Determine the [X, Y] coordinate at the center of the cell enclosing the given text.  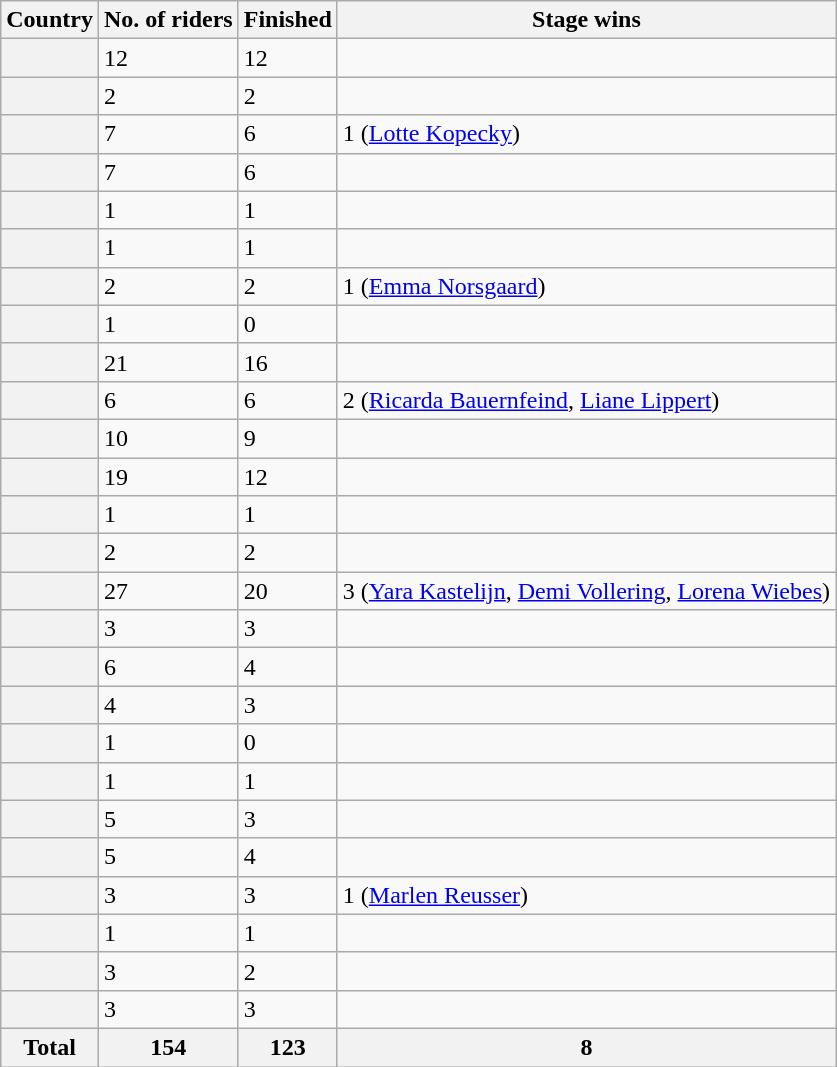
No. of riders [168, 20]
20 [288, 591]
10 [168, 438]
3 (Yara Kastelijn, Demi Vollering, Lorena Wiebes) [586, 591]
1 (Marlen Reusser) [586, 895]
Finished [288, 20]
2 (Ricarda Bauernfeind, Liane Lippert) [586, 400]
16 [288, 362]
21 [168, 362]
1 (Emma Norsgaard) [586, 286]
19 [168, 477]
1 (Lotte Kopecky) [586, 134]
Total [50, 1047]
Country [50, 20]
154 [168, 1047]
Stage wins [586, 20]
9 [288, 438]
8 [586, 1047]
123 [288, 1047]
27 [168, 591]
